Identify which cell holds the provided text, then report its [x, y] central coordinate. 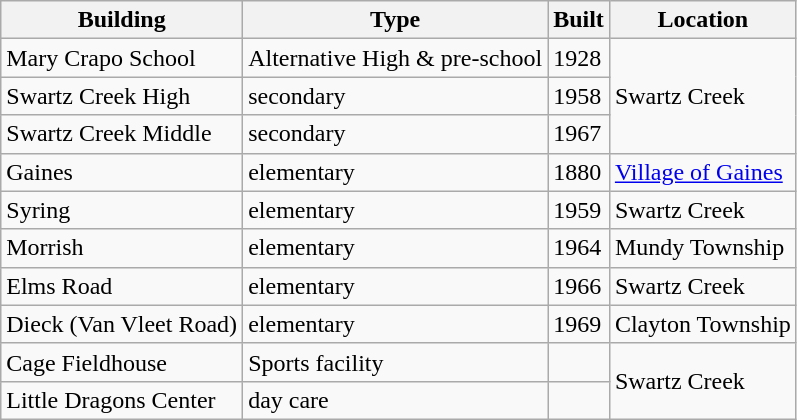
Mundy Township [702, 248]
Location [702, 20]
Swartz Creek Middle [122, 134]
1964 [579, 248]
1880 [579, 172]
Morrish [122, 248]
1958 [579, 96]
1928 [579, 58]
1966 [579, 286]
day care [396, 400]
1967 [579, 134]
Little Dragons Center [122, 400]
Village of Gaines [702, 172]
Syring [122, 210]
Building [122, 20]
1969 [579, 324]
Gaines [122, 172]
Clayton Township [702, 324]
Built [579, 20]
Mary Crapo School [122, 58]
Swartz Creek High [122, 96]
Sports facility [396, 362]
Dieck (Van Vleet Road) [122, 324]
Elms Road [122, 286]
Cage Fieldhouse [122, 362]
Alternative High & pre-school [396, 58]
1959 [579, 210]
Type [396, 20]
